Capture the cell that displays the provided text and extract its [X, Y] central coordinate. 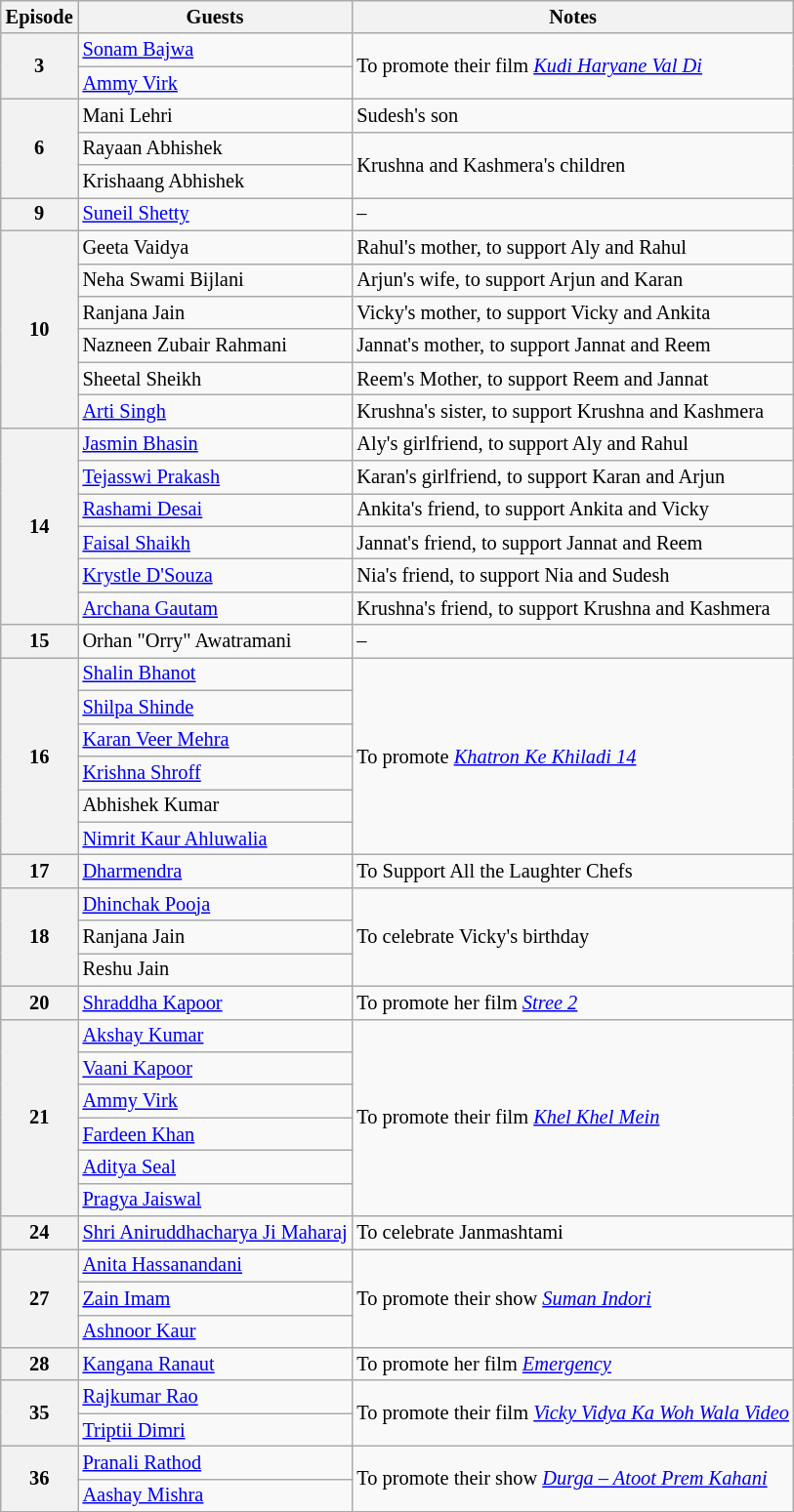
To promote their show Suman Indori [572, 1298]
Sudesh's son [572, 115]
Archana Gautam [215, 608]
Aditya Seal [215, 1166]
27 [39, 1298]
Notes [572, 17]
To promote her film Emergency [572, 1364]
Rayaan Abhishek [215, 148]
Tejasswi Prakash [215, 477]
Abhishek Kumar [215, 805]
Neha Swami Bijlani [215, 280]
Aashay Mishra [215, 1495]
Shraddha Kapoor [215, 1002]
Nazneen Zubair Rahmani [215, 346]
Shri Aniruddhacharya Ji Maharaj [215, 1233]
18 [39, 937]
To promote their show Durga – Atoot Prem Kahani [572, 1478]
Arti Singh [215, 411]
Reem's Mother, to support Reem and Jannat [572, 379]
To Support All the Laughter Chefs [572, 871]
Nimrit Kaur Ahluwalia [215, 838]
24 [39, 1233]
Ankita's friend, to support Ankita and Vicky [572, 510]
Vaani Kapoor [215, 1068]
Kangana Ranaut [215, 1364]
Shilpa Shinde [215, 707]
9 [39, 214]
Vicky's mother, to support Vicky and Ankita [572, 312]
Krushna and Kashmera's children [572, 164]
Sonam Bajwa [215, 50]
Krystle D'Souza [215, 575]
Faisal Shaikh [215, 543]
15 [39, 641]
Zain Imam [215, 1298]
Jasmin Bhasin [215, 444]
Ashnoor Kaur [215, 1331]
To promote her film Stree 2 [572, 1002]
Dhinchak Pooja [215, 904]
To celebrate Vicky's birthday [572, 937]
Jannat's friend, to support Jannat and Reem [572, 543]
10 [39, 329]
Rashami Desai [215, 510]
Rahul's mother, to support Aly and Rahul [572, 247]
Fardeen Khan [215, 1134]
Krushna's sister, to support Krushna and Kashmera [572, 411]
Sheetal Sheikh [215, 379]
Karan Veer Mehra [215, 740]
Reshu Jain [215, 969]
16 [39, 756]
Pranali Rathod [215, 1462]
21 [39, 1118]
Triptii Dimri [215, 1430]
Krishaang Abhishek [215, 182]
Suneil Shetty [215, 214]
To promote Khatron Ke Khiladi 14 [572, 756]
Dharmendra [215, 871]
Guests [215, 17]
Karan's girlfriend, to support Karan and Arjun [572, 477]
Geeta Vaidya [215, 247]
3 [39, 66]
To celebrate Janmashtami [572, 1233]
Orhan "Orry" Awatramani [215, 641]
14 [39, 526]
To promote their film Vicky Vidya Ka Woh Wala Video [572, 1413]
Krushna's friend, to support Krushna and Kashmera [572, 608]
Episode [39, 17]
Akshay Kumar [215, 1036]
To promote their film Kudi Haryane Val Di [572, 66]
Arjun's wife, to support Arjun and Karan [572, 280]
20 [39, 1002]
Nia's friend, to support Nia and Sudesh [572, 575]
6 [39, 148]
Jannat's mother, to support Jannat and Reem [572, 346]
Pragya Jaiswal [215, 1200]
Mani Lehri [215, 115]
17 [39, 871]
To promote their film Khel Khel Mein [572, 1118]
28 [39, 1364]
Aly's girlfriend, to support Aly and Rahul [572, 444]
Rajkumar Rao [215, 1397]
36 [39, 1478]
Krishna Shroff [215, 772]
Shalin Bhanot [215, 674]
Anita Hassanandani [215, 1265]
35 [39, 1413]
